Scan for the cell matching the given text and deliver its (X, Y) coordinate at center. 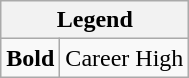
Legend (95, 20)
Career High (124, 58)
Bold (30, 58)
